Pinpoint the cell where the given text exists, returning its [x, y] midpoint coordinate. 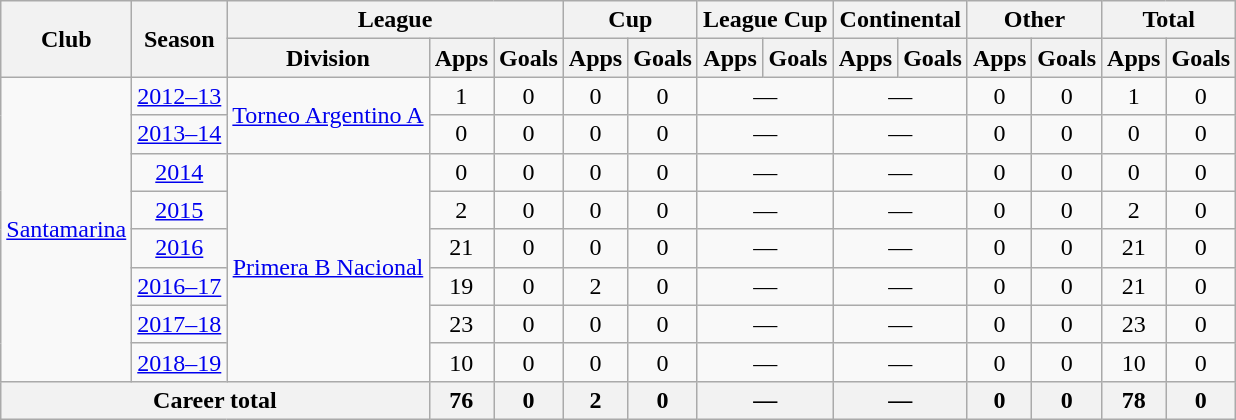
2012–13 [180, 96]
Other [1034, 20]
Season [180, 39]
Torneo Argentino A [328, 115]
2018–19 [180, 362]
2016–17 [180, 286]
Cup [630, 20]
2014 [180, 172]
Total [1169, 20]
League [395, 20]
2015 [180, 210]
Santamarina [66, 229]
Continental [900, 20]
2013–14 [180, 134]
League Cup [765, 20]
Primera B Nacional [328, 267]
Division [328, 58]
Career total [215, 400]
2017–18 [180, 324]
78 [1134, 400]
19 [461, 286]
Club [66, 39]
2016 [180, 248]
76 [461, 400]
